Capture the cell that displays the provided text and extract its [X, Y] central coordinate. 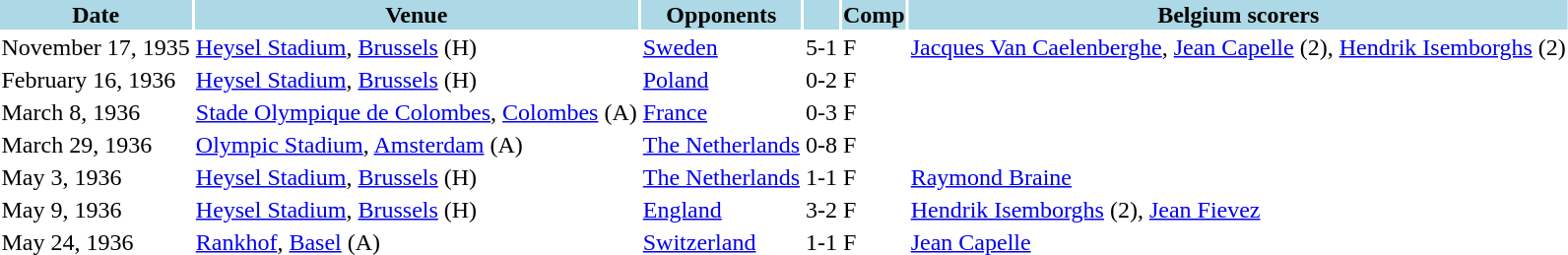
England [721, 210]
Poland [721, 80]
February 16, 1936 [96, 80]
0-8 [821, 145]
Date [96, 15]
5-1 [821, 47]
May 9, 1936 [96, 210]
Raymond Braine [1238, 177]
Comp [875, 15]
March 8, 1936 [96, 112]
March 29, 1936 [96, 145]
Venue [416, 15]
0-2 [821, 80]
Stade Olympique de Colombes, Colombes (A) [416, 112]
1-1 [821, 177]
November 17, 1935 [96, 47]
3-2 [821, 210]
Jacques Van Caelenberghe, Jean Capelle (2), Hendrik Isemborghs (2) [1238, 47]
Hendrik Isemborghs (2), Jean Fievez [1238, 210]
Olympic Stadium, Amsterdam (A) [416, 145]
France [721, 112]
Sweden [721, 47]
May 3, 1936 [96, 177]
Belgium scorers [1238, 15]
Opponents [721, 15]
0-3 [821, 112]
